Return (x, y) of the center of cell containing provided text 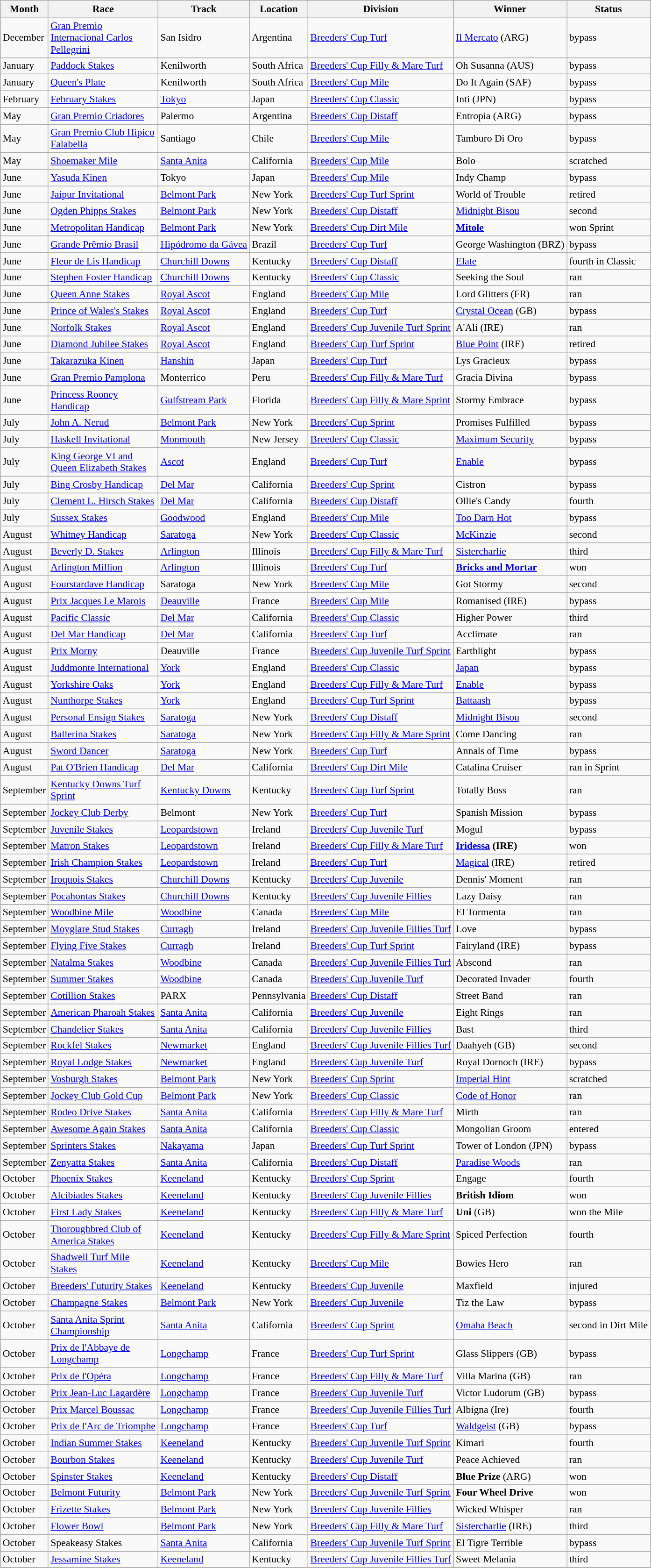
Arlington Million (103, 568)
Prix Jean-Luc Lagardère (103, 1393)
Decorated Invader (510, 979)
Cistron (510, 485)
San Isidro (204, 37)
Maximum Security (510, 440)
Matron Stakes (103, 846)
Prince of Wales's Stakes (103, 311)
Bolo (510, 161)
Acclimate (510, 634)
Gran Premio Pamplona (103, 378)
Prix Marcel Boussac (103, 1410)
Fourstardave Handicap (103, 584)
Santa Anita Sprint Championship (103, 1325)
Shoemaker Mile (103, 161)
Indian Summer Stakes (103, 1443)
Santiago (204, 138)
Shadwell Turf Mile Stakes (103, 1263)
Iridessa (IRE) (510, 846)
Love (510, 929)
Jockey Club Derby (103, 813)
Palermo (204, 116)
Jockey Club Gold Cup (103, 1096)
Oh Susanna (AUS) (510, 66)
Victor Ludorum (GB) (510, 1393)
Too Darn Hot (510, 518)
entered (609, 1129)
John A. Nerud (103, 423)
Prix de l'Abbaye de Longchamp (103, 1354)
King George VI and Queen Elizabeth Stakes (103, 462)
Yorkshire Oaks (103, 684)
Royal Lodge Stakes (103, 1062)
Omaha Beach (510, 1325)
Totally Boss (510, 791)
Seeking the Soul (510, 278)
Paradise Woods (510, 1162)
Inti (JPN) (510, 100)
Catalina Cruiser (510, 768)
Florida (278, 400)
Prix de l'Opéra (103, 1376)
Queen's Plate (103, 83)
Queen Anne Stakes (103, 294)
Breeders' Futurity Stakes (103, 1286)
Division (381, 9)
Mitole (510, 228)
Higher Power (510, 618)
ran in Sprint (609, 768)
Diamond Jubilee Stakes (103, 344)
George Washington (BRZ) (510, 244)
Ballerina Stakes (103, 734)
Location (278, 9)
Tamburo Di Oro (510, 138)
Personal Ensign Stakes (103, 718)
Norfolk Stakes (103, 328)
Entropia (ARG) (510, 116)
Jessamine Stakes (103, 1560)
Zenyatta Stakes (103, 1162)
El Tormenta (510, 912)
Monmouth (204, 440)
Vosburgh Stakes (103, 1079)
Glass Slippers (GB) (510, 1354)
Blue Prize (ARG) (510, 1476)
Irish Champion Stakes (103, 863)
second in Dirt Mile (609, 1325)
Gran Premio Criadores (103, 116)
Winner (510, 9)
Grande Prêmio Brasil (103, 244)
Lys Gracieux (510, 361)
Race (103, 9)
Eight Rings (510, 1012)
Gracia Divina (510, 378)
Stormy Embrace (510, 400)
Indy Champ (510, 178)
Sword Dancer (103, 751)
Gulfstream Park (204, 400)
Pocahontas Stakes (103, 896)
Sussex Stakes (103, 518)
Uni (GB) (510, 1212)
February Stakes (103, 100)
February (24, 100)
El Tigre Terrible (510, 1543)
Clement L. Hirsch Stakes (103, 501)
Bowies Hero (510, 1263)
Whitney Handicap (103, 535)
Sprinters Stakes (103, 1146)
Mongolian Groom (510, 1129)
Kentucky Downs Turf Sprint (103, 791)
Crystal Ocean (GB) (510, 311)
British Idiom (510, 1196)
Prix Morny (103, 651)
Battaash (510, 701)
Sweet Melania (510, 1560)
Juvenile Stakes (103, 829)
Tower of London (JPN) (510, 1146)
Kentucky Downs (204, 791)
New Jersey (278, 440)
Juddmonte International (103, 668)
Maxfield (510, 1286)
Rodeo Drive Stakes (103, 1112)
Summer Stakes (103, 979)
Engage (510, 1179)
Track (204, 9)
A'Ali (IRE) (510, 328)
Bast (510, 1029)
Come Dancing (510, 734)
Gran Premio Club Hipico Falabella (103, 138)
won Sprint (609, 228)
Sistercharlie (IRE) (510, 1526)
PARX (204, 996)
Iroquois Stakes (103, 879)
Romanised (IRE) (510, 601)
Pacific Classic (103, 618)
Fleur de Lis Handicap (103, 261)
Imperial Hint (510, 1079)
Woodbine Mile (103, 912)
Elate (510, 261)
American Pharoah Stakes (103, 1012)
Peru (278, 378)
Got Stormy (510, 584)
Bing Crosby Handicap (103, 485)
Natalma Stakes (103, 962)
Prix de l'Arc de Triomphe (103, 1426)
Il Mercato (ARG) (510, 37)
Takarazuka Kinen (103, 361)
Haskell Invitational (103, 440)
fourth in Classic (609, 261)
Sistercharlie (510, 551)
Daahyeh (GB) (510, 1046)
Earthlight (510, 651)
Pennsylvania (278, 996)
Flower Bowl (103, 1526)
Jaipur Invitational (103, 194)
Blue Point (IRE) (510, 344)
Gran Premio Internacional Carlos Pellegrini (103, 37)
December (24, 37)
injured (609, 1286)
World of Trouble (510, 194)
Champagne Stakes (103, 1303)
Beverly D. Stakes (103, 551)
Thoroughbred Club of America Stakes (103, 1234)
Metropolitan Handicap (103, 228)
Promises Fulfilled (510, 423)
Hanshin (204, 361)
Nunthorpe Stakes (103, 701)
Rockfel Stakes (103, 1046)
Magical (IRE) (510, 863)
Speakeasy Stakes (103, 1543)
Nakayama (204, 1146)
Cotillion Stakes (103, 996)
Mirth (510, 1112)
Ascot (204, 462)
Frizette Stakes (103, 1510)
Royal Dornoch (IRE) (510, 1062)
Code of Honor (510, 1096)
Prix Jacques Le Marois (103, 601)
Del Mar Handicap (103, 634)
Phoenix Stakes (103, 1179)
Dennis' Moment (510, 879)
Brazil (278, 244)
Spiced Perfection (510, 1234)
Ollie's Candy (510, 501)
Chandelier Stakes (103, 1029)
Ogden Phipps Stakes (103, 211)
Do It Again (SAF) (510, 83)
Princess Rooney Handicap (103, 400)
Goodwood (204, 518)
won the Mile (609, 1212)
Chile (278, 138)
Spinster Stakes (103, 1476)
Four Wheel Drive (510, 1493)
Street Band (510, 996)
Pat O'Brien Handicap (103, 768)
Peace Achieved (510, 1460)
Bricks and Mortar (510, 568)
Status (609, 9)
Awesome Again Stakes (103, 1129)
Belmont (204, 813)
First Lady Stakes (103, 1212)
McKinzie (510, 535)
Lord Glitters (FR) (510, 294)
Annals of Time (510, 751)
Wicked Whisper (510, 1510)
Yasuda Kinen (103, 178)
Albigna (Ire) (510, 1410)
Flying Five Stakes (103, 946)
Alcibiades Stakes (103, 1196)
Month (24, 9)
Hipódromo da Gávea (204, 244)
Moyglare Stud Stakes (103, 929)
Waldgeist (GB) (510, 1426)
Lazy Daisy (510, 896)
Belmont Futurity (103, 1493)
Fairyland (IRE) (510, 946)
Stephen Foster Handicap (103, 278)
Kimari (510, 1443)
Villa Marina (GB) (510, 1376)
Mogul (510, 829)
Spanish Mission (510, 813)
Paddock Stakes (103, 66)
Bourbon Stakes (103, 1460)
Abscond (510, 962)
Monterrico (204, 378)
Tiz the Law (510, 1303)
